Determine the [x, y] coordinate at the center of the cell enclosing the given text.  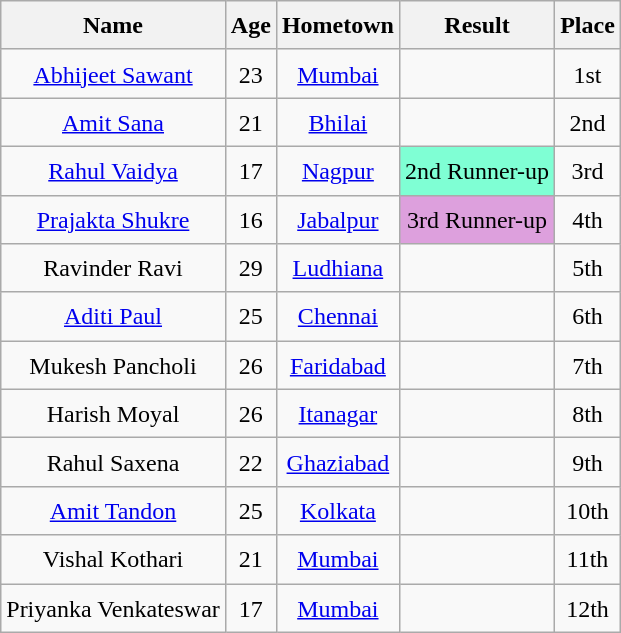
7th [588, 366]
Abhijeet Sawant [114, 74]
Ghaziabad [338, 462]
Amit Tandon [114, 510]
10th [588, 510]
Bhilai [338, 122]
3rd Runner-up [476, 220]
Result [476, 26]
Itanagar [338, 414]
Rahul Vaidya [114, 170]
16 [250, 220]
23 [250, 74]
Chennai [338, 316]
22 [250, 462]
Ravinder Ravi [114, 268]
Vishal Kothari [114, 560]
Mukesh Pancholi [114, 366]
6th [588, 316]
8th [588, 414]
3rd [588, 170]
11th [588, 560]
Amit Sana [114, 122]
4th [588, 220]
Kolkata [338, 510]
5th [588, 268]
Hometown [338, 26]
Faridabad [338, 366]
Aditi Paul [114, 316]
Nagpur [338, 170]
Jabalpur [338, 220]
1st [588, 74]
Rahul Saxena [114, 462]
Age [250, 26]
Priyanka Venkateswar [114, 608]
Harish Moyal [114, 414]
Ludhiana [338, 268]
Place [588, 26]
29 [250, 268]
Prajakta Shukre [114, 220]
12th [588, 608]
2nd Runner-up [476, 170]
9th [588, 462]
Name [114, 26]
2nd [588, 122]
